For the text-containing cell, return its midpoint in (x, y) coordinate format. 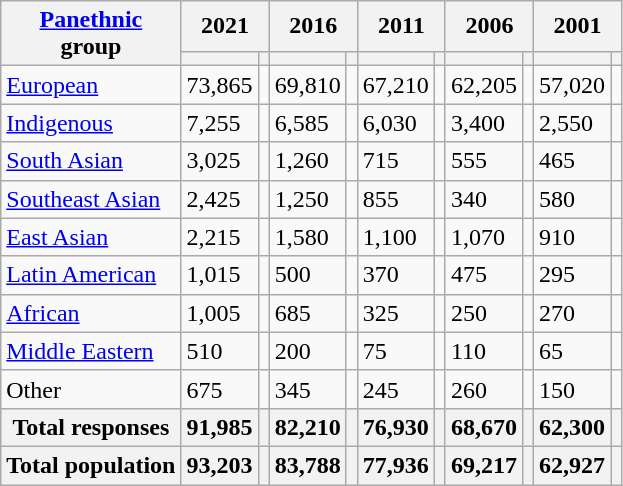
European (91, 85)
325 (396, 313)
1,070 (484, 237)
465 (572, 161)
Other (91, 389)
62,927 (572, 465)
3,400 (484, 123)
500 (308, 275)
South Asian (91, 161)
77,936 (396, 465)
2,215 (220, 237)
1,250 (308, 199)
295 (572, 275)
150 (572, 389)
75 (396, 351)
Southeast Asian (91, 199)
200 (308, 351)
475 (484, 275)
110 (484, 351)
76,930 (396, 427)
2001 (578, 26)
East Asian (91, 237)
555 (484, 161)
7,255 (220, 123)
2016 (313, 26)
Latin American (91, 275)
2006 (489, 26)
69,810 (308, 85)
57,020 (572, 85)
62,205 (484, 85)
245 (396, 389)
African (91, 313)
270 (572, 313)
1,005 (220, 313)
Total responses (91, 427)
340 (484, 199)
1,260 (308, 161)
855 (396, 199)
370 (396, 275)
Middle Eastern (91, 351)
Indigenous (91, 123)
2,425 (220, 199)
Total population (91, 465)
68,670 (484, 427)
260 (484, 389)
65 (572, 351)
67,210 (396, 85)
3,025 (220, 161)
2,550 (572, 123)
1,100 (396, 237)
345 (308, 389)
Panethnicgroup (91, 34)
93,203 (220, 465)
91,985 (220, 427)
2021 (225, 26)
62,300 (572, 427)
6,030 (396, 123)
910 (572, 237)
1,015 (220, 275)
2011 (401, 26)
580 (572, 199)
6,585 (308, 123)
510 (220, 351)
69,217 (484, 465)
715 (396, 161)
1,580 (308, 237)
82,210 (308, 427)
73,865 (220, 85)
685 (308, 313)
675 (220, 389)
250 (484, 313)
83,788 (308, 465)
